Find where the given text appears and provide that cell's center as [x, y] coordinate. 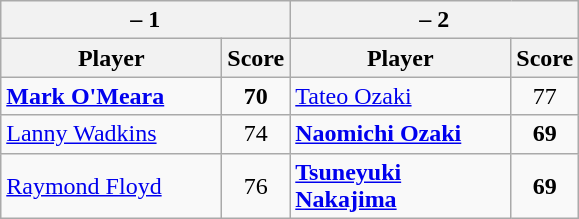
Mark O'Meara [112, 96]
Lanny Wadkins [112, 134]
Naomichi Ozaki [400, 134]
Raymond Floyd [112, 186]
76 [256, 186]
– 1 [146, 20]
– 2 [434, 20]
70 [256, 96]
Tsuneyuki Nakajima [400, 186]
74 [256, 134]
Tateo Ozaki [400, 96]
77 [545, 96]
